Detect which cell encompasses the target text, then output its [x, y] center coordinate. 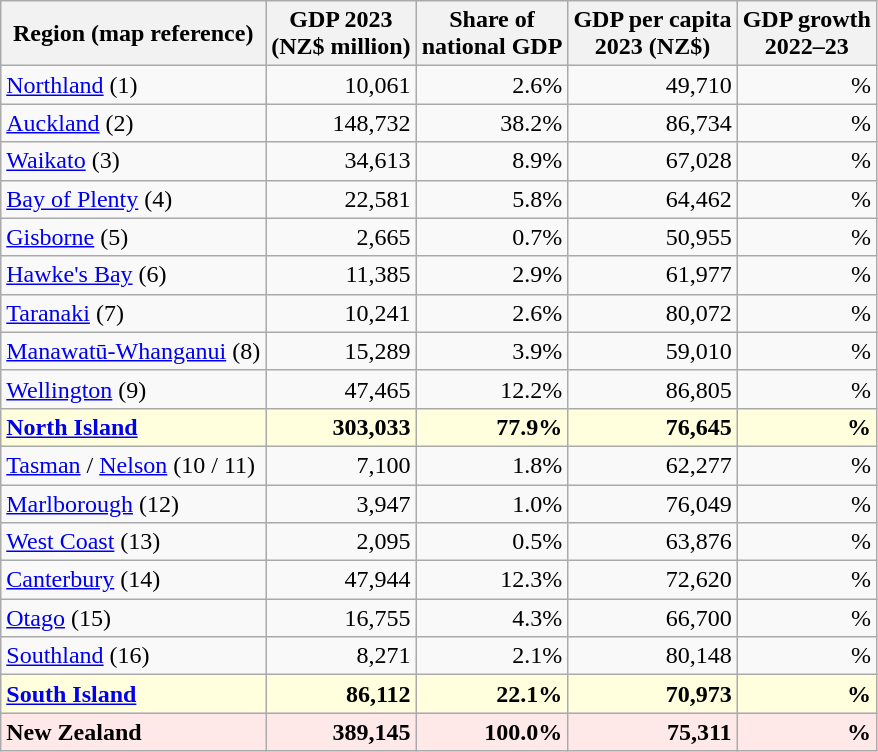
59,010 [652, 351]
3.9% [492, 351]
77.9% [492, 427]
10,241 [341, 313]
8.9% [492, 161]
303,033 [341, 427]
22,581 [341, 199]
80,072 [652, 313]
47,465 [341, 389]
63,876 [652, 542]
0.7% [492, 237]
72,620 [652, 580]
67,028 [652, 161]
2,095 [341, 542]
West Coast (13) [134, 542]
Tasman / Nelson (10 / 11) [134, 465]
75,311 [652, 732]
50,955 [652, 237]
Manawatū-Whanganui (8) [134, 351]
70,973 [652, 694]
86,734 [652, 123]
2.1% [492, 656]
GDP per capita2023 (NZ$) [652, 34]
86,112 [341, 694]
11,385 [341, 275]
12.3% [492, 580]
148,732 [341, 123]
10,061 [341, 85]
76,049 [652, 503]
Waikato (3) [134, 161]
Canterbury (14) [134, 580]
76,645 [652, 427]
38.2% [492, 123]
47,944 [341, 580]
389,145 [341, 732]
Marlborough (12) [134, 503]
86,805 [652, 389]
80,148 [652, 656]
2,665 [341, 237]
Otago (15) [134, 618]
GDP growth2022–23 [806, 34]
62,277 [652, 465]
Northland (1) [134, 85]
Bay of Plenty (4) [134, 199]
100.0% [492, 732]
Hawke's Bay (6) [134, 275]
Wellington (9) [134, 389]
7,100 [341, 465]
Gisborne (5) [134, 237]
3,947 [341, 503]
15,289 [341, 351]
0.5% [492, 542]
Region (map reference) [134, 34]
2.9% [492, 275]
1.8% [492, 465]
New Zealand [134, 732]
12.2% [492, 389]
5.8% [492, 199]
8,271 [341, 656]
Share ofnational GDP [492, 34]
Southland (16) [134, 656]
49,710 [652, 85]
South Island [134, 694]
Auckland (2) [134, 123]
GDP 2023(NZ$ million) [341, 34]
4.3% [492, 618]
Taranaki (7) [134, 313]
1.0% [492, 503]
22.1% [492, 694]
61,977 [652, 275]
64,462 [652, 199]
16,755 [341, 618]
34,613 [341, 161]
66,700 [652, 618]
North Island [134, 427]
